Identify which cell holds the provided text, then report its (x, y) central coordinate. 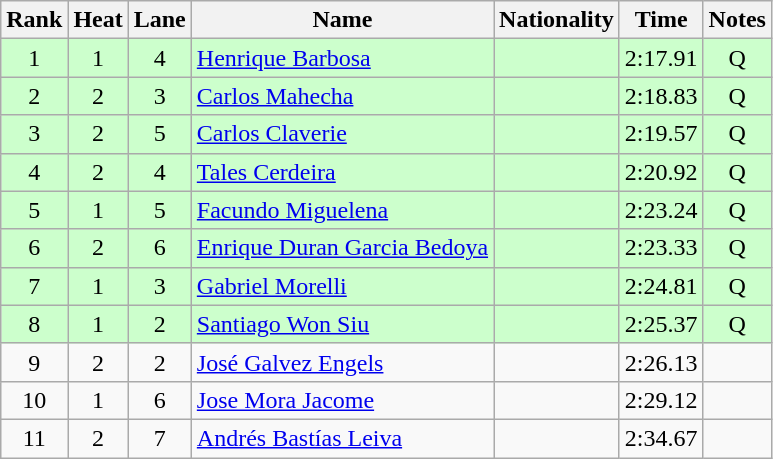
Carlos Mahecha (342, 96)
Henrique Barbosa (342, 58)
2:26.13 (661, 362)
José Galvez Engels (342, 362)
Lane (160, 20)
Andrés Bastías Leiva (342, 438)
Heat (98, 20)
2:25.37 (661, 324)
2:34.67 (661, 438)
2:19.57 (661, 134)
Facundo Miguelena (342, 210)
9 (34, 362)
Gabriel Morelli (342, 286)
2:17.91 (661, 58)
8 (34, 324)
Rank (34, 20)
Name (342, 20)
Santiago Won Siu (342, 324)
2:23.33 (661, 248)
Enrique Duran Garcia Bedoya (342, 248)
2:23.24 (661, 210)
Tales Cerdeira (342, 172)
Jose Mora Jacome (342, 400)
2:29.12 (661, 400)
Carlos Claverie (342, 134)
Nationality (557, 20)
2:24.81 (661, 286)
11 (34, 438)
Time (661, 20)
Notes (737, 20)
10 (34, 400)
2:20.92 (661, 172)
2:18.83 (661, 96)
